Detect which cell encompasses the target text, then output its [X, Y] center coordinate. 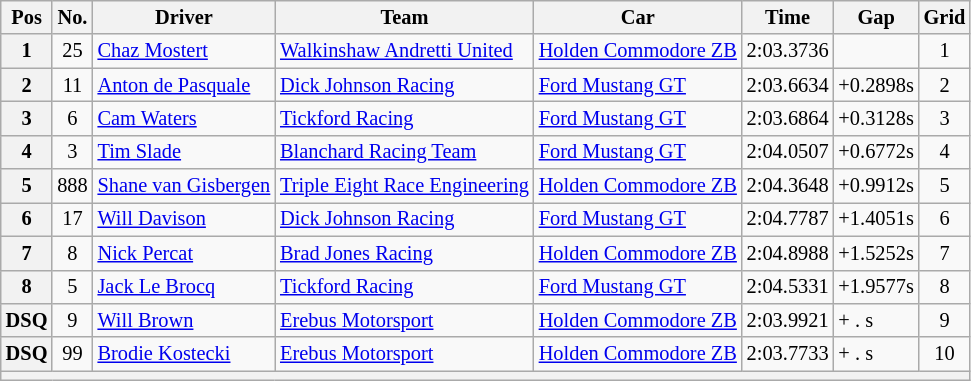
Team [404, 17]
10 [945, 354]
+0.6772s [876, 152]
Triple Eight Race Engineering [404, 186]
Will Brown [184, 320]
25 [72, 51]
2:04.8988 [788, 253]
2:04.3648 [788, 186]
Tim Slade [184, 152]
Cam Waters [184, 118]
2:04.0507 [788, 152]
Jack Le Brocq [184, 287]
+1.4051s [876, 219]
Driver [184, 17]
Gap [876, 17]
2:03.3736 [788, 51]
2:04.7787 [788, 219]
Nick Percat [184, 253]
No. [72, 17]
2:03.9921 [788, 320]
11 [72, 85]
Chaz Mostert [184, 51]
Brodie Kostecki [184, 354]
Shane van Gisbergen [184, 186]
Grid [945, 17]
Walkinshaw Andretti United [404, 51]
+1.5252s [876, 253]
2:03.6864 [788, 118]
2:03.7733 [788, 354]
Anton de Pasquale [184, 85]
+0.3128s [876, 118]
+0.2898s [876, 85]
2:04.5331 [788, 287]
Blanchard Racing Team [404, 152]
Brad Jones Racing [404, 253]
888 [72, 186]
Pos [27, 17]
Time [788, 17]
Will Davison [184, 219]
2:03.6634 [788, 85]
99 [72, 354]
+0.9912s [876, 186]
+1.9577s [876, 287]
Car [638, 17]
17 [72, 219]
